From the cell containing the given text, extract its center point as (X, Y) coordinate. 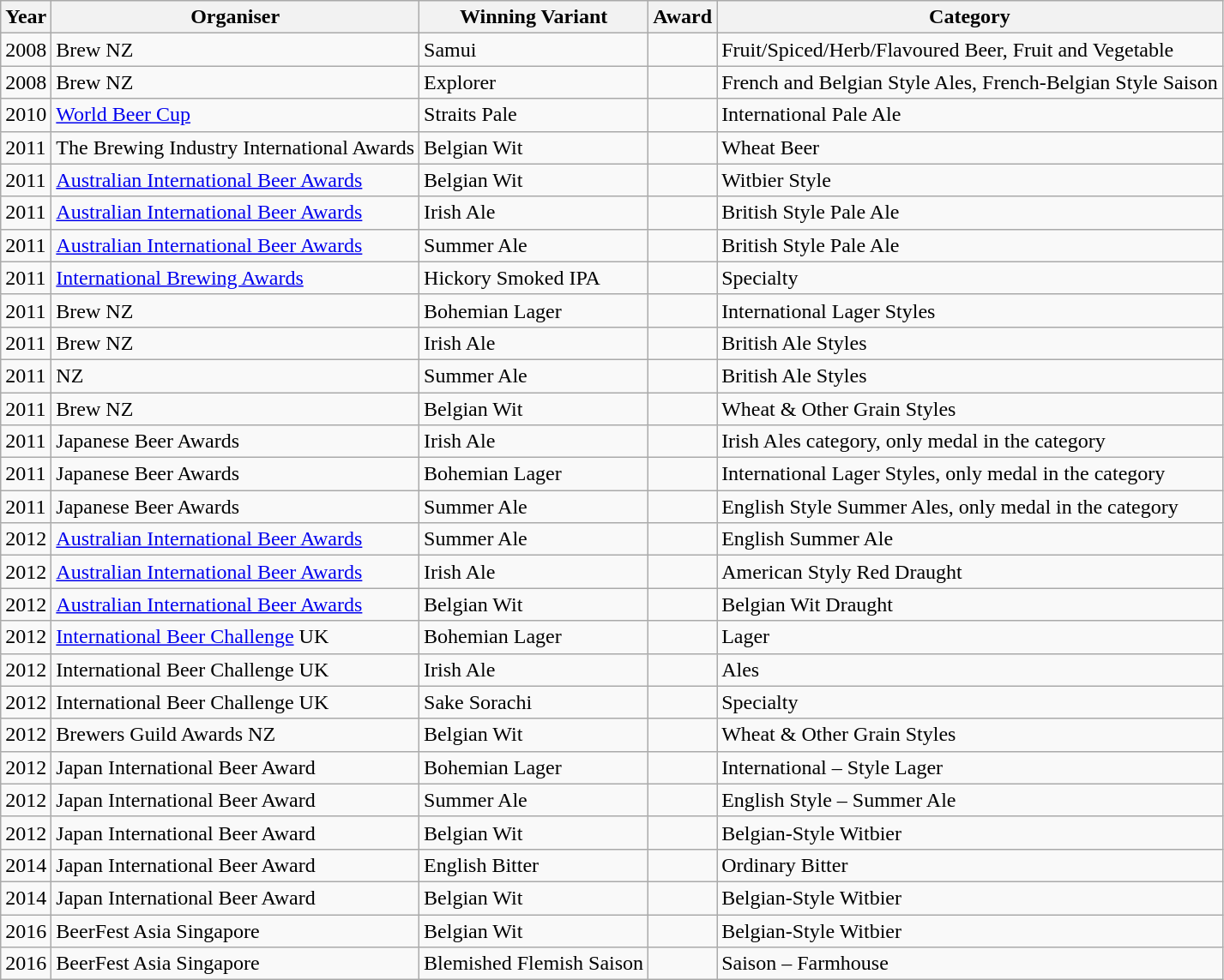
2010 (26, 115)
Ales (970, 670)
Lager (970, 637)
World Beer Cup (235, 115)
American Styly Red Draught (970, 572)
English Summer Ale (970, 539)
NZ (235, 376)
International Pale Ale (970, 115)
Brewers Guild Awards NZ (235, 735)
French and Belgian Style Ales, French-Belgian Style Saison (970, 82)
English Style – Summer Ale (970, 800)
Blemished Flemish Saison (534, 964)
Ordinary Bitter (970, 865)
Saison – Farmhouse (970, 964)
Belgian Wit Draught (970, 604)
Samui (534, 50)
Irish Ales category, only medal in the category (970, 442)
Winning Variant (534, 17)
The Brewing Industry International Awards (235, 147)
Organiser (235, 17)
International Lager Styles (970, 310)
Award (683, 17)
International Brewing Awards (235, 278)
English Bitter (534, 865)
Straits Pale (534, 115)
Sake Sorachi (534, 702)
Category (970, 17)
International – Style Lager (970, 767)
Wheat Beer (970, 147)
Fruit/Spiced/Herb/Flavoured Beer, Fruit and Vegetable (970, 50)
Explorer (534, 82)
International Lager Styles, only medal in the category (970, 474)
Witbier Style (970, 180)
Year (26, 17)
Hickory Smoked IPA (534, 278)
English Style Summer Ales, only medal in the category (970, 507)
